Capture the cell that displays the provided text and extract its [X, Y] central coordinate. 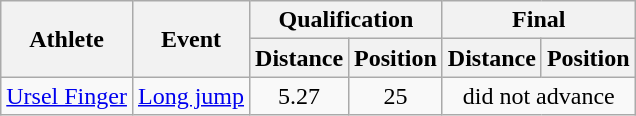
Event [190, 39]
5.27 [300, 96]
Athlete [67, 39]
Qualification [346, 20]
did not advance [538, 96]
Final [538, 20]
Long jump [190, 96]
Ursel Finger [67, 96]
25 [396, 96]
